Return (x, y) of the center of cell containing provided text 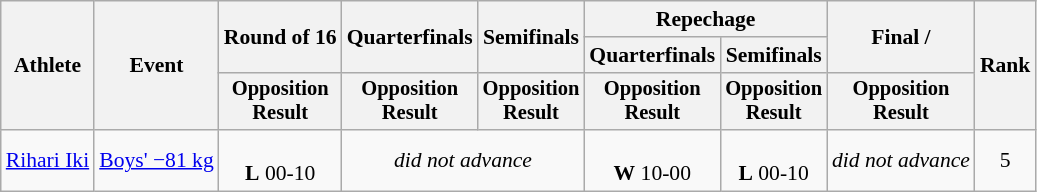
5 (1006, 160)
Athlete (48, 66)
Round of 16 (280, 36)
Event (156, 66)
Final / (901, 36)
Repechage (706, 19)
Rihari Iki (48, 160)
W 10-00 (652, 160)
Rank (1006, 66)
Boys' −81 kg (156, 160)
